Pinpoint the cell where the given text exists, returning its (X, Y) midpoint coordinate. 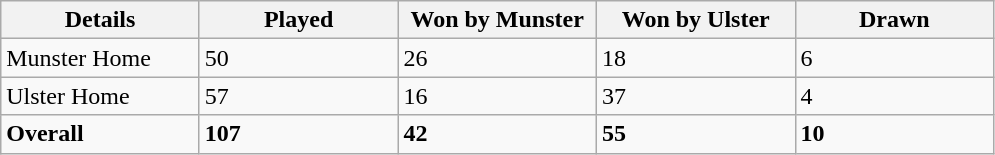
10 (894, 134)
6 (894, 58)
18 (696, 58)
107 (298, 134)
55 (696, 134)
Won by Munster (498, 20)
Details (100, 20)
26 (498, 58)
Ulster Home (100, 96)
Played (298, 20)
Drawn (894, 20)
50 (298, 58)
16 (498, 96)
42 (498, 134)
57 (298, 96)
Overall (100, 134)
37 (696, 96)
Won by Ulster (696, 20)
4 (894, 96)
Munster Home (100, 58)
